Find where the given text appears and provide that cell's center as [X, Y] coordinate. 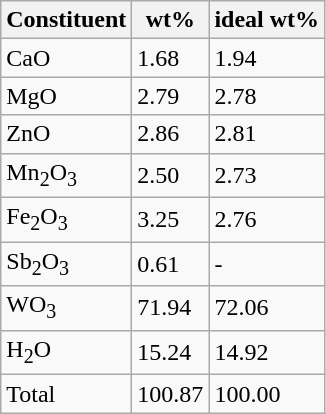
Fe2O3 [66, 219]
wt% [170, 20]
2.76 [267, 219]
ZnO [66, 134]
2.86 [170, 134]
71.94 [170, 308]
2.81 [267, 134]
Constituent [66, 20]
3.25 [170, 219]
72.06 [267, 308]
Mn2O3 [66, 175]
Sb2O3 [66, 264]
CaO [66, 58]
15.24 [170, 352]
100.87 [170, 394]
1.94 [267, 58]
2.73 [267, 175]
ideal wt% [267, 20]
0.61 [170, 264]
WO3 [66, 308]
H2O [66, 352]
1.68 [170, 58]
2.78 [267, 96]
2.79 [170, 96]
- [267, 264]
14.92 [267, 352]
Total [66, 394]
100.00 [267, 394]
2.50 [170, 175]
MgO [66, 96]
